From the cell containing the given text, extract its center point as [X, Y] coordinate. 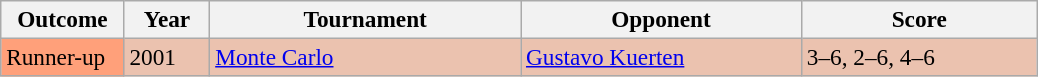
Score [919, 19]
Outcome [62, 19]
Opponent [662, 19]
Tournament [366, 19]
2001 [167, 57]
Gustavo Kuerten [662, 57]
Runner-up [62, 57]
3–6, 2–6, 4–6 [919, 57]
Year [167, 19]
Monte Carlo [366, 57]
